Output the [x, y] coordinate of the center of the cell containing the given text.  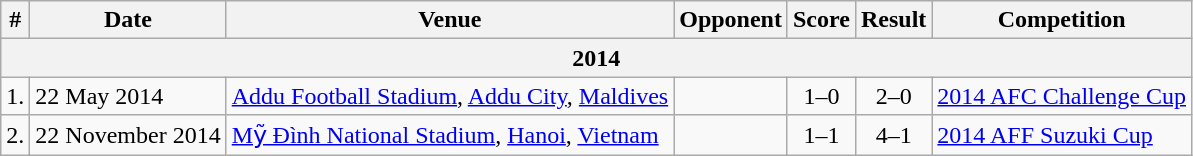
Venue [450, 20]
1. [16, 96]
2. [16, 135]
22 May 2014 [128, 96]
2014 [596, 58]
# [16, 20]
Date [128, 20]
1–0 [821, 96]
Competition [1062, 20]
Mỹ Đình National Stadium, Hanoi, Vietnam [450, 135]
4–1 [893, 135]
Addu Football Stadium, Addu City, Maldives [450, 96]
1–1 [821, 135]
Score [821, 20]
Opponent [731, 20]
22 November 2014 [128, 135]
2014 AFC Challenge Cup [1062, 96]
2014 AFF Suzuki Cup [1062, 135]
Result [893, 20]
2–0 [893, 96]
